Scan for the cell matching the given text and deliver its [x, y] coordinate at center. 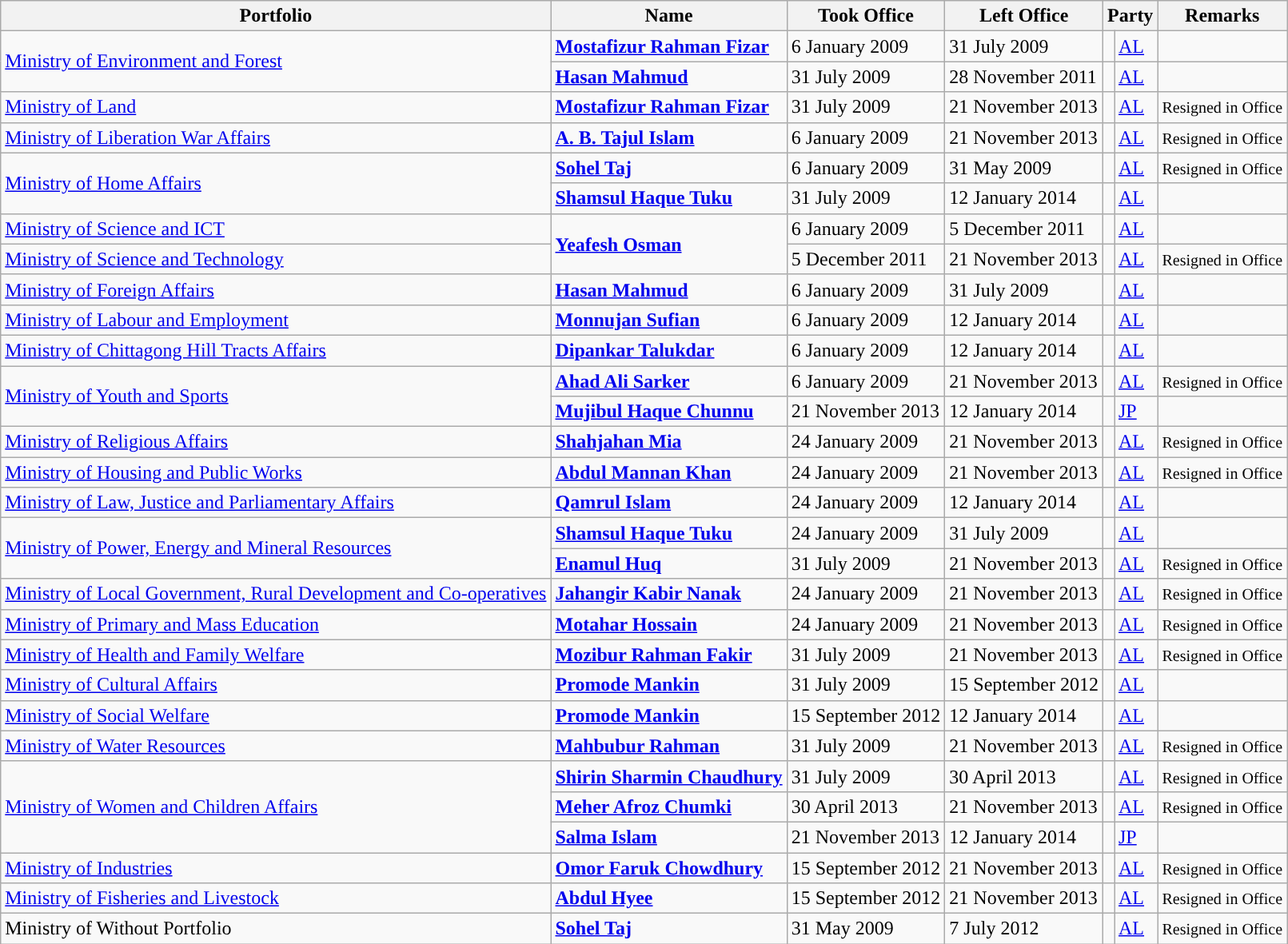
Ministry of Labour and Employment [276, 320]
Ministry of Women and Children Affairs [276, 807]
Ahad Ali Sarker [668, 381]
Ministry of Primary and Mass Education [276, 624]
Abdul Mannan Khan [668, 472]
Ministry of Chittagong Hill Tracts Affairs [276, 350]
Ministry of Cultural Affairs [276, 685]
Ministry of Social Welfare [276, 715]
Salma Islam [668, 837]
Dipankar Talukdar [668, 350]
Ministry of Industries [276, 867]
Ministry of Religious Affairs [276, 442]
Took Office [866, 16]
Ministry of Health and Family Welfare [276, 655]
Ministry of Without Portfolio [276, 929]
Ministry of Home Affairs [276, 183]
Jahangir Kabir Nanak [668, 594]
Shahjahan Mia [668, 442]
Ministry of Water Resources [276, 746]
Party [1130, 16]
Mujibul Haque Chunnu [668, 412]
Ministry of Science and ICT [276, 229]
Ministry of Land [276, 107]
Mahbubur Rahman [668, 746]
Abdul Hyee [668, 898]
Ministry of Fisheries and Livestock [276, 898]
Motahar Hossain [668, 624]
7 July 2012 [1024, 929]
28 November 2011 [1024, 77]
Ministry of Youth and Sports [276, 396]
Qamrul Islam [668, 503]
A. B. Tajul Islam [668, 137]
Remarks [1222, 16]
Enamul Huq [668, 564]
Yeafesh Osman [668, 244]
Meher Afroz Chumki [668, 807]
Ministry of Law, Justice and Parliamentary Affairs [276, 503]
Ministry of Science and Technology [276, 259]
Shirin Sharmin Chaudhury [668, 776]
Ministry of Power, Energy and Mineral Resources [276, 548]
Ministry of Environment and Forest [276, 62]
Omor Faruk Chowdhury [668, 867]
Ministry of Housing and Public Works [276, 472]
Ministry of Local Government, Rural Development and Co-operatives [276, 594]
Name [668, 16]
Portfolio [276, 16]
Mozibur Rahman Fakir [668, 655]
Ministry of Liberation War Affairs [276, 137]
Ministry of Foreign Affairs [276, 289]
Left Office [1024, 16]
Monnujan Sufian [668, 320]
